Scan for the cell matching the given text and deliver its (x, y) coordinate at center. 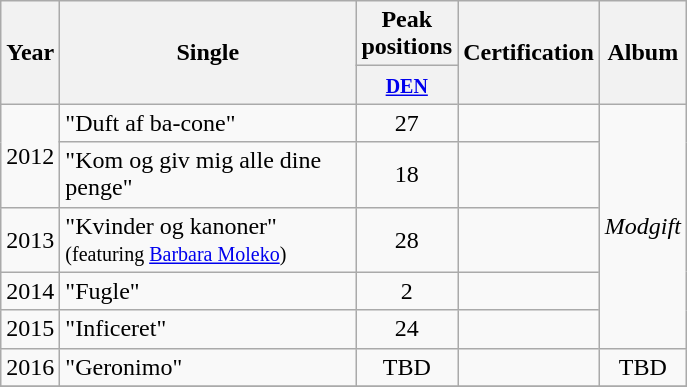
"Kvinder og kanoner" (featuring Barbara Moleko) (208, 240)
Modgift (642, 226)
"Geronimo" (208, 367)
"Duft af ba-cone" (208, 123)
"Fugle" (208, 291)
DEN (407, 85)
"Kom og giv mig alle dine penge" (208, 174)
28 (407, 240)
Year (30, 52)
Single (208, 52)
2 (407, 291)
2016 (30, 367)
2013 (30, 240)
2015 (30, 329)
Peak positions (407, 34)
27 (407, 123)
Album (642, 52)
Certification (529, 52)
18 (407, 174)
24 (407, 329)
2014 (30, 291)
"Inficeret" (208, 329)
2012 (30, 156)
